Return (X, Y) of the center of cell containing provided text 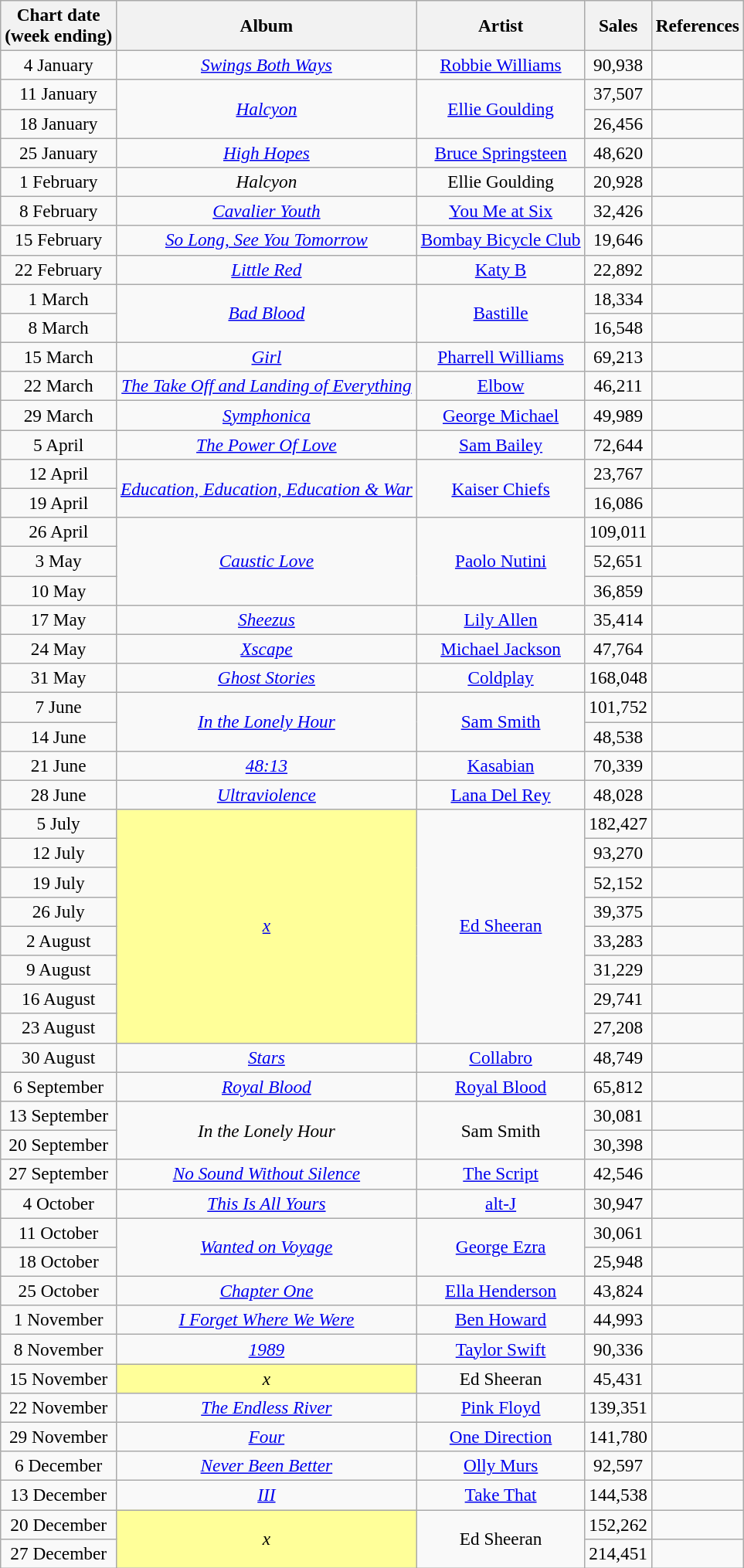
48,749 (618, 1057)
Michael Jackson (501, 649)
25,948 (618, 1261)
4 October (59, 1203)
49,989 (618, 415)
14 June (59, 736)
Sales (618, 25)
Pink Floyd (501, 1407)
Ghost Stories (267, 677)
I Forget Where We Were (267, 1320)
Taylor Swift (501, 1349)
Lana Del Rey (501, 795)
Ben Howard (501, 1320)
15 February (59, 240)
Bad Blood (267, 313)
139,351 (618, 1407)
Cavalier Youth (267, 211)
Elbow (501, 386)
29 March (59, 415)
George Michael (501, 415)
One Direction (501, 1437)
Chart date(week ending) (59, 25)
18 October (59, 1261)
29 November (59, 1437)
Education, Education, Education & War (267, 488)
26 July (59, 911)
52,152 (618, 882)
8 February (59, 211)
Album (267, 25)
30,081 (618, 1115)
39,375 (618, 911)
25 January (59, 152)
4 January (59, 65)
141,780 (618, 1437)
109,011 (618, 532)
30,398 (618, 1145)
9 August (59, 969)
8 November (59, 1349)
2 August (59, 940)
19,646 (618, 240)
15 March (59, 357)
Artist (501, 25)
47,764 (618, 649)
30,947 (618, 1203)
6 December (59, 1466)
26,456 (618, 124)
168,048 (618, 677)
Bruce Springsteen (501, 152)
This Is All Yours (267, 1203)
33,283 (618, 940)
11 October (59, 1232)
26 April (59, 532)
High Hopes (267, 152)
44,993 (618, 1320)
22,892 (618, 270)
13 December (59, 1495)
20 December (59, 1524)
214,451 (618, 1553)
101,752 (618, 707)
12 July (59, 853)
31 May (59, 677)
Paolo Nutini (501, 561)
45,431 (618, 1378)
70,339 (618, 765)
The Take Off and Landing of Everything (267, 386)
37,507 (618, 94)
10 May (59, 590)
Coldplay (501, 677)
21 June (59, 765)
Caustic Love (267, 561)
182,427 (618, 823)
24 May (59, 649)
Never Been Better (267, 1466)
48:13 (267, 765)
8 March (59, 328)
Katy B (501, 270)
Olly Murs (501, 1466)
19 July (59, 882)
You Me at Six (501, 211)
29,741 (618, 999)
Symphonica (267, 415)
22 November (59, 1407)
32,426 (618, 211)
The Endless River (267, 1407)
No Sound Without Silence (267, 1174)
Bastille (501, 313)
18,334 (618, 298)
5 July (59, 823)
90,938 (618, 65)
1 November (59, 1320)
13 September (59, 1115)
Xscape (267, 649)
alt-J (501, 1203)
Stars (267, 1057)
48,028 (618, 795)
George Ezra (501, 1247)
References (697, 25)
16,548 (618, 328)
22 February (59, 270)
22 March (59, 386)
The Power Of Love (267, 444)
Lily Allen (501, 619)
Four (267, 1437)
11 January (59, 94)
43,824 (618, 1291)
So Long, See You Tomorrow (267, 240)
31,229 (618, 969)
Wanted on Voyage (267, 1247)
16 August (59, 999)
Kaiser Chiefs (501, 488)
152,262 (618, 1524)
90,336 (618, 1349)
42,546 (618, 1174)
48,538 (618, 736)
72,644 (618, 444)
Pharrell Williams (501, 357)
12 April (59, 473)
92,597 (618, 1466)
36,859 (618, 590)
19 April (59, 503)
7 June (59, 707)
23,767 (618, 473)
Swings Both Ways (267, 65)
52,651 (618, 561)
69,213 (618, 357)
Ultraviolence (267, 795)
20,928 (618, 182)
The Script (501, 1174)
5 April (59, 444)
Sam Bailey (501, 444)
27 September (59, 1174)
Little Red (267, 270)
46,211 (618, 386)
35,414 (618, 619)
Kasabian (501, 765)
17 May (59, 619)
15 November (59, 1378)
93,270 (618, 853)
3 May (59, 561)
Collabro (501, 1057)
28 June (59, 795)
Ella Henderson (501, 1291)
18 January (59, 124)
Bombay Bicycle Club (501, 240)
23 August (59, 1028)
27 December (59, 1553)
III (267, 1495)
Girl (267, 357)
144,538 (618, 1495)
20 September (59, 1145)
30,061 (618, 1232)
Sheezus (267, 619)
6 September (59, 1086)
30 August (59, 1057)
Chapter One (267, 1291)
1989 (267, 1349)
1 March (59, 298)
Robbie Williams (501, 65)
Take That (501, 1495)
25 October (59, 1291)
16,086 (618, 503)
48,620 (618, 152)
27,208 (618, 1028)
65,812 (618, 1086)
1 February (59, 182)
